Output the [X, Y] coordinate of the center of the cell containing the given text.  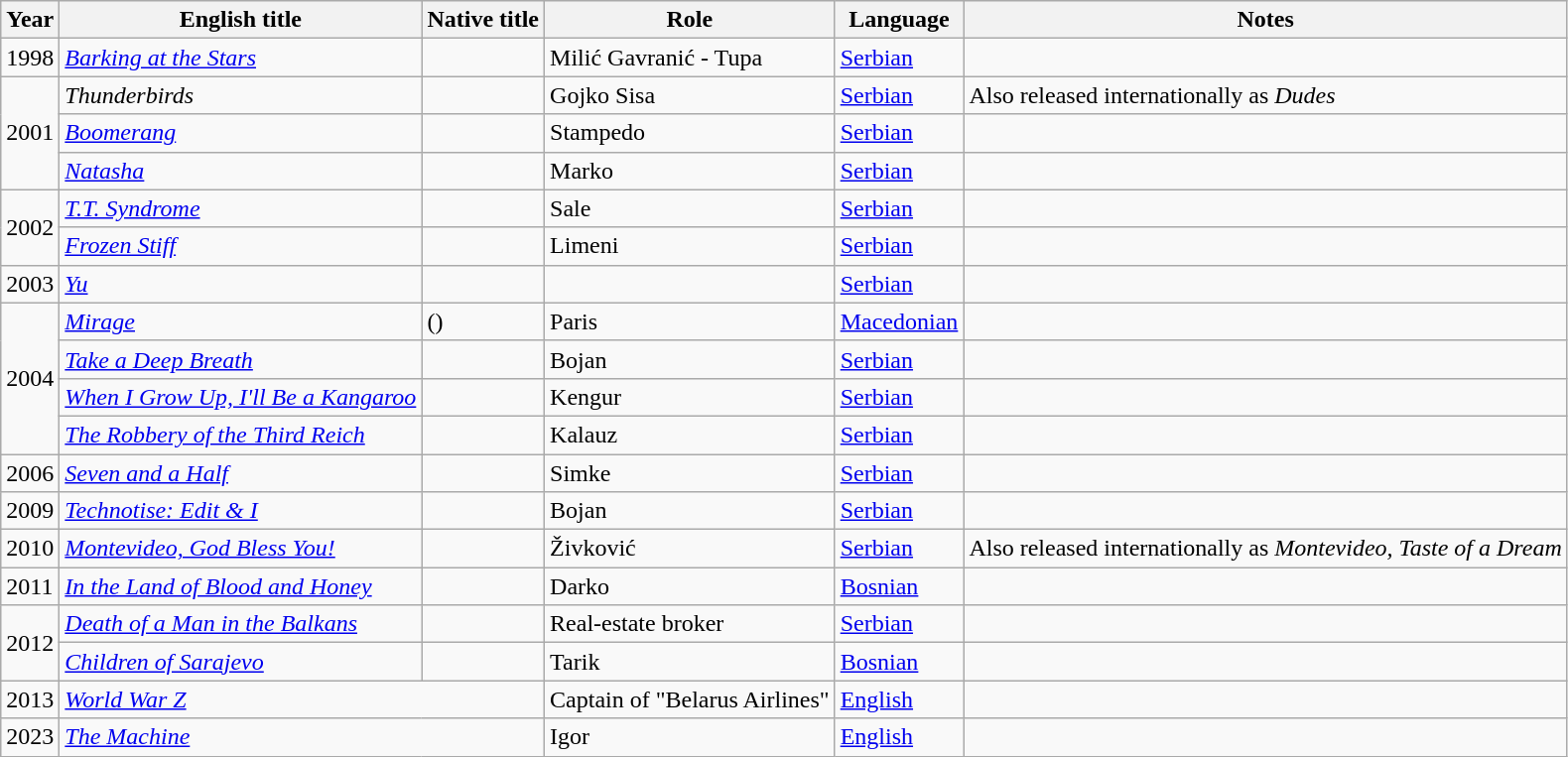
Montevideo, God Bless You! [240, 549]
Also released internationally as Montevideo, Taste of a Dream [1265, 549]
Seven and a Half [240, 473]
Thunderbirds [240, 95]
Stampedo [691, 133]
Marko [691, 171]
2010 [30, 549]
Also released internationally as Dudes [1265, 95]
2013 [30, 699]
2002 [30, 227]
Igor [691, 737]
Native title [483, 20]
2006 [30, 473]
Yu [240, 284]
The Robbery of the Third Reich [240, 435]
T.T. Syndrome [240, 208]
Milić Gavranić - Tupa [691, 58]
Sale [691, 208]
Technotise: Edit & I [240, 511]
Boomerang [240, 133]
2012 [30, 643]
World War Z [302, 699]
Macedonian [899, 321]
2011 [30, 586]
() [483, 321]
Tarik [691, 662]
Živković [691, 549]
Gojko Sisa [691, 95]
2009 [30, 511]
English title [240, 20]
Year [30, 20]
Role [691, 20]
2004 [30, 378]
Darko [691, 586]
1998 [30, 58]
Language [899, 20]
Limeni [691, 246]
Real-estate broker [691, 624]
Children of Sarajevo [240, 662]
2001 [30, 133]
The Machine [302, 737]
Mirage [240, 321]
Frozen Stiff [240, 246]
Barking at the Stars [240, 58]
When I Grow Up, I'll Be a Kangaroo [240, 397]
Death of a Man in the Balkans [240, 624]
Natasha [240, 171]
Take a Deep Breath [240, 359]
Notes [1265, 20]
Kengur [691, 397]
In the Land of Blood and Honey [240, 586]
Simke [691, 473]
2003 [30, 284]
2023 [30, 737]
Paris [691, 321]
Captain of "Belarus Airlines" [691, 699]
Kalauz [691, 435]
